Return the [x, y] coordinate for the center point of the cell that contains the specified text.  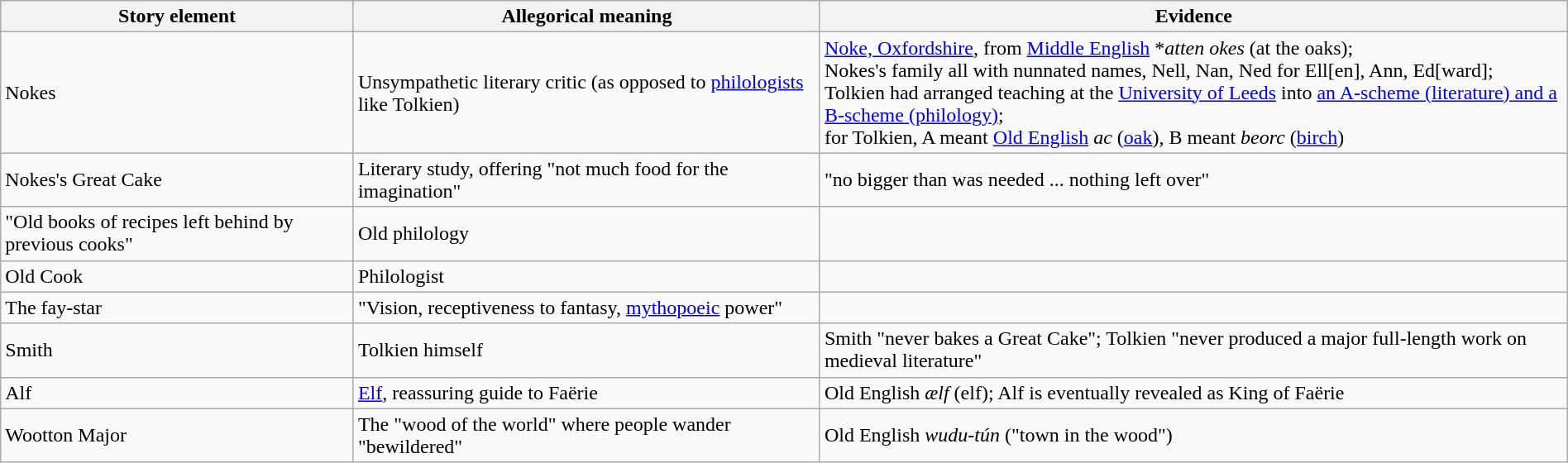
Alf [177, 393]
The fay-star [177, 308]
Literary study, offering "not much food for the imagination" [586, 180]
Allegorical meaning [586, 17]
Smith "never bakes a Great Cake"; Tolkien "never produced a major full-length work on medieval literature" [1193, 351]
Elf, reassuring guide to Faërie [586, 393]
"Vision, receptiveness to fantasy, mythopoeic power" [586, 308]
Tolkien himself [586, 351]
Old philology [586, 233]
Old Cook [177, 276]
Philologist [586, 276]
Story element [177, 17]
Unsympathetic literary critic (as opposed to philologists like Tolkien) [586, 93]
Old English ælf (elf); Alf is eventually revealed as King of Faërie [1193, 393]
"Old books of recipes left behind by previous cooks" [177, 233]
Old English wudu-tún ("town in the wood") [1193, 435]
Wootton Major [177, 435]
Smith [177, 351]
The "wood of the world" where people wander "bewildered" [586, 435]
Evidence [1193, 17]
"no bigger than was needed ... nothing left over" [1193, 180]
Nokes's Great Cake [177, 180]
Nokes [177, 93]
